Identify which cell holds the provided text, then report its (X, Y) central coordinate. 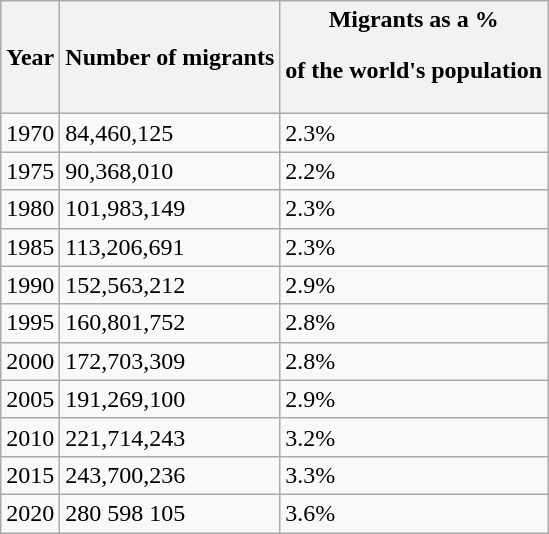
243,700,236 (170, 475)
172,703,309 (170, 361)
113,206,691 (170, 247)
160,801,752 (170, 323)
152,563,212 (170, 285)
2.2% (414, 171)
90,368,010 (170, 171)
3.3% (414, 475)
2020 (30, 513)
Year (30, 58)
1970 (30, 133)
1985 (30, 247)
221,714,243 (170, 437)
3.6% (414, 513)
1995 (30, 323)
1980 (30, 209)
84,460,125 (170, 133)
3.2% (414, 437)
2015 (30, 475)
280 598 105 (170, 513)
1975 (30, 171)
Migrants as a % of the world's population (414, 58)
101,983,149 (170, 209)
2005 (30, 399)
1990 (30, 285)
2010 (30, 437)
Number of migrants (170, 58)
191,269,100 (170, 399)
2000 (30, 361)
